Extract the (x, y) coordinate from the center of the cell holding the provided text.  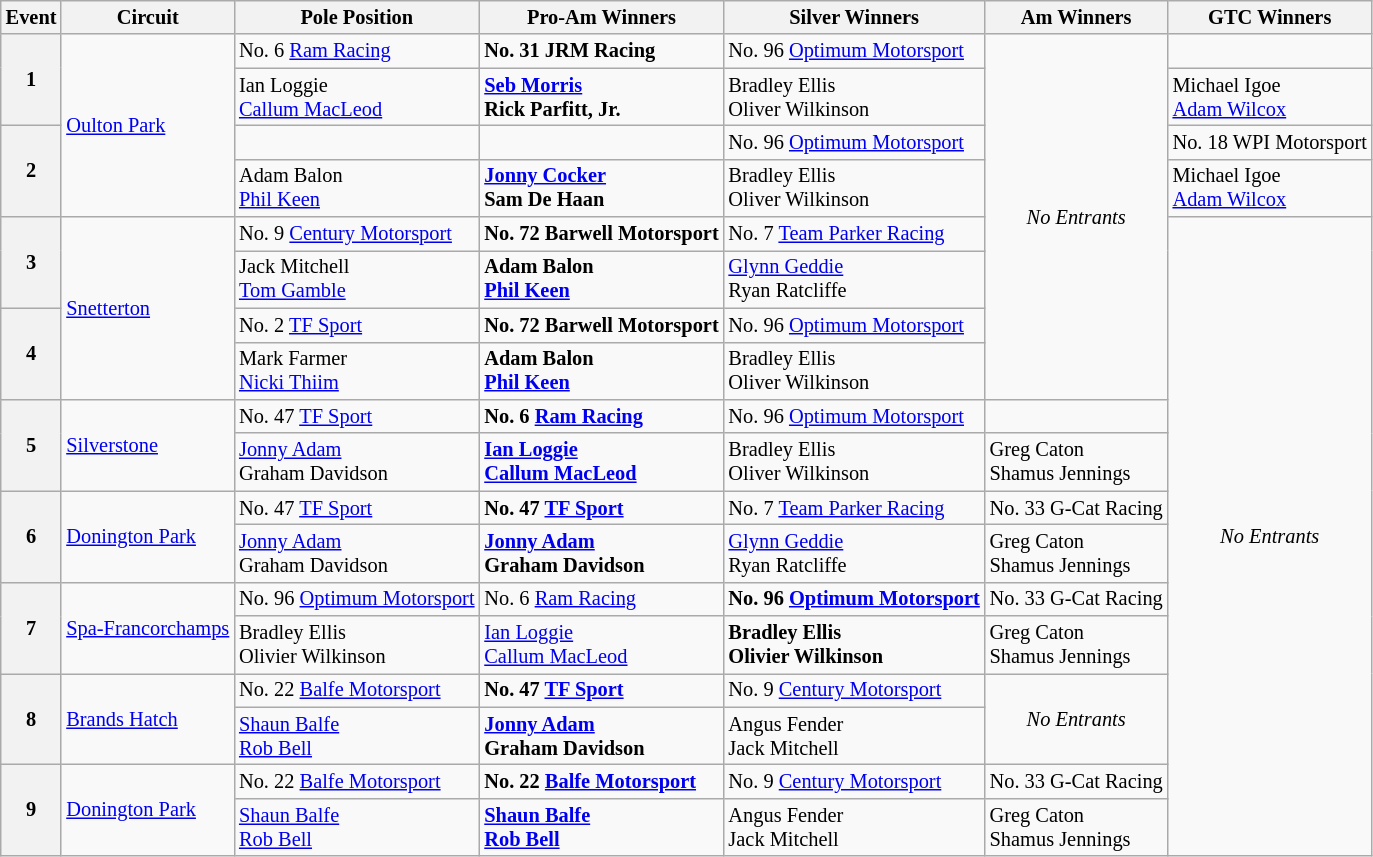
Jack Mitchell Tom Gamble (356, 279)
8 (32, 718)
7 (32, 628)
6 (32, 536)
Silver Winners (854, 17)
Am Winners (1076, 17)
3 (32, 262)
No. 31 JRM Racing (601, 51)
Pole Position (356, 17)
Seb Morris Rick Parfitt, Jr. (601, 97)
No. 18 WPI Motorsport (1270, 142)
Oulton Park (148, 126)
Spa-Francorchamps (148, 628)
Brands Hatch (148, 718)
9 (32, 810)
GTC Winners (1270, 17)
No. 2 TF Sport (356, 325)
4 (32, 354)
Circuit (148, 17)
Event (32, 17)
Mark Farmer Nicki Thiim (356, 371)
1 (32, 80)
Silverstone (148, 444)
2 (32, 170)
Snetterton (148, 308)
Pro-Am Winners (601, 17)
Jonny Cocker Sam De Haan (601, 188)
5 (32, 444)
